Provide the [X, Y] coordinate of the cell's center where the given text is located.  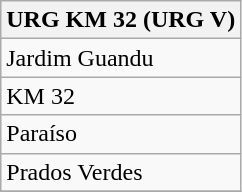
Prados Verdes [121, 172]
Jardim Guandu [121, 58]
URG KM 32 (URG V) [121, 20]
Paraíso [121, 134]
KM 32 [121, 96]
